Scan for the cell matching the given text and deliver its [X, Y] coordinate at center. 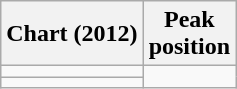
Chart (2012) [72, 34]
Peakposition [189, 34]
